Capture the cell that displays the provided text and extract its (x, y) central coordinate. 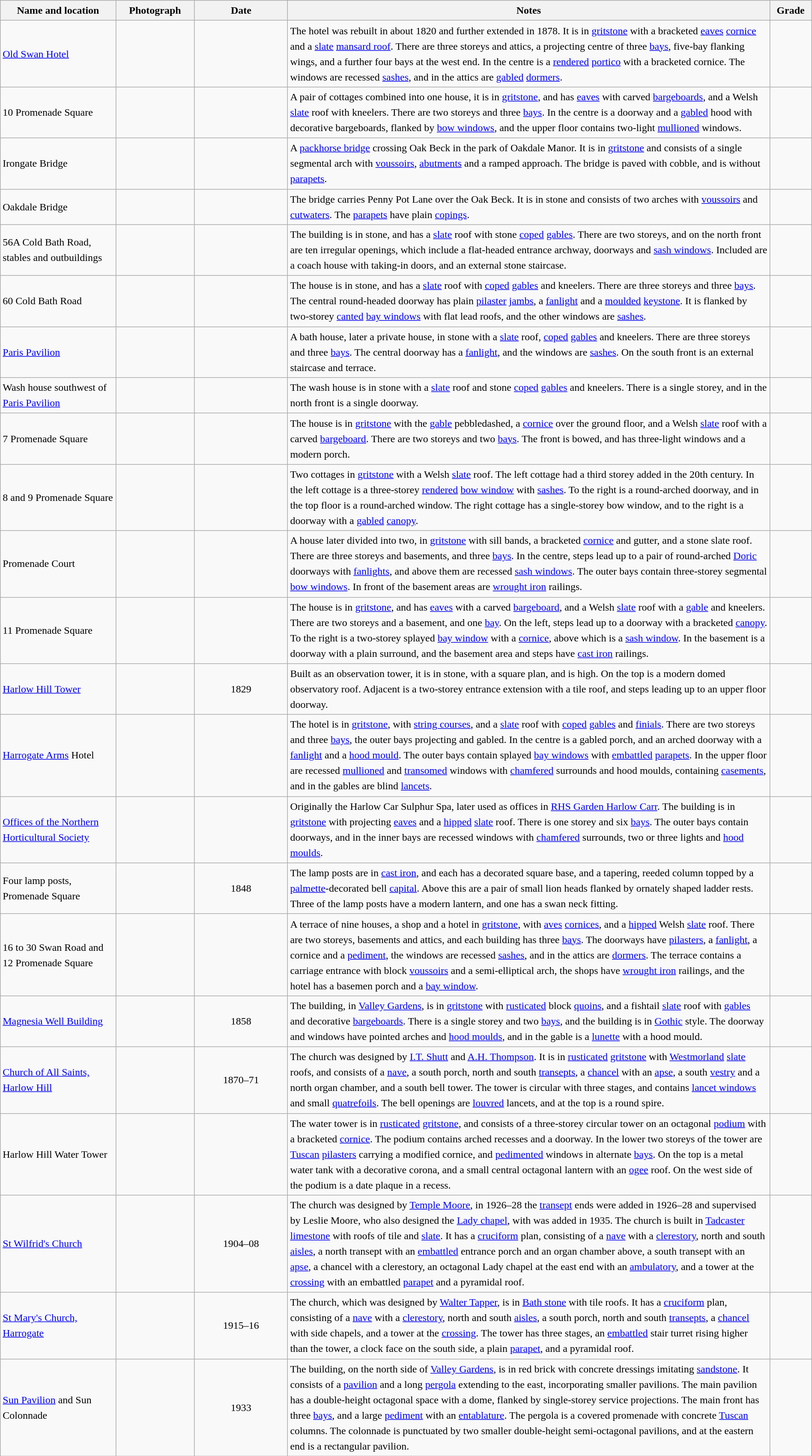
Harrogate Arms Hotel (58, 756)
10 Promenade Square (58, 112)
1933 (241, 1407)
Name and location (58, 10)
Offices of the Northern Horticultural Society (58, 830)
Paris Pavilion (58, 352)
Sun Pavilion and Sun Colonnade (58, 1407)
St Mary's Church, Harrogate (58, 1326)
16 to 30 Swan Road and 12 Promenade Square (58, 955)
56A Cold Bath Road, stables and outbuildings (58, 250)
Grade (791, 10)
Promenade Court (58, 564)
Notes (528, 10)
Harlow Hill Tower (58, 689)
Irongate Bridge (58, 164)
60 Cold Bath Road (58, 301)
Date (241, 10)
1848 (241, 889)
Four lamp posts,Promenade Square (58, 889)
8 and 9 Promenade Square (58, 497)
Harlow Hill Water Tower (58, 1154)
St Wilfrid's Church (58, 1243)
1870–71 (241, 1080)
7 Promenade Square (58, 439)
1829 (241, 689)
Photograph (155, 10)
Old Swan Hotel (58, 54)
11 Promenade Square (58, 631)
Magnesia Well Building (58, 1022)
Oakdale Bridge (58, 207)
Wash house southwest of Paris Pavilion (58, 395)
Church of All Saints, Harlow Hill (58, 1080)
1904–08 (241, 1243)
1858 (241, 1022)
1915–16 (241, 1326)
